Find where the given text appears and provide that cell's center as (x, y) coordinate. 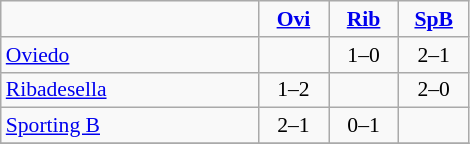
Oviedo (130, 55)
Ovi (293, 19)
Ribadesella (130, 90)
0–1 (363, 126)
2–0 (434, 90)
Sporting B (130, 126)
Rib (363, 19)
1–0 (363, 55)
SpB (434, 19)
1–2 (293, 90)
